From the cell containing the given text, extract its center point as [x, y] coordinate. 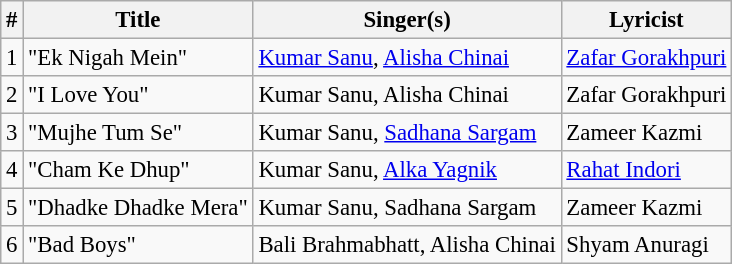
6 [12, 245]
"Bad Boys" [138, 245]
Singer(s) [407, 20]
Title [138, 20]
"Ek Nigah Mein" [138, 58]
"I Love You" [138, 95]
2 [12, 95]
Rahat Indori [646, 170]
Shyam Anuragi [646, 245]
4 [12, 170]
"Dhadke Dhadke Mera" [138, 208]
5 [12, 208]
Bali Brahmabhatt, Alisha Chinai [407, 245]
1 [12, 58]
"Cham Ke Dhup" [138, 170]
3 [12, 133]
"Mujhe Tum Se" [138, 133]
Kumar Sanu, Alka Yagnik [407, 170]
# [12, 20]
Lyricist [646, 20]
